Output the (x, y) coordinate of the center of the cell containing the given text.  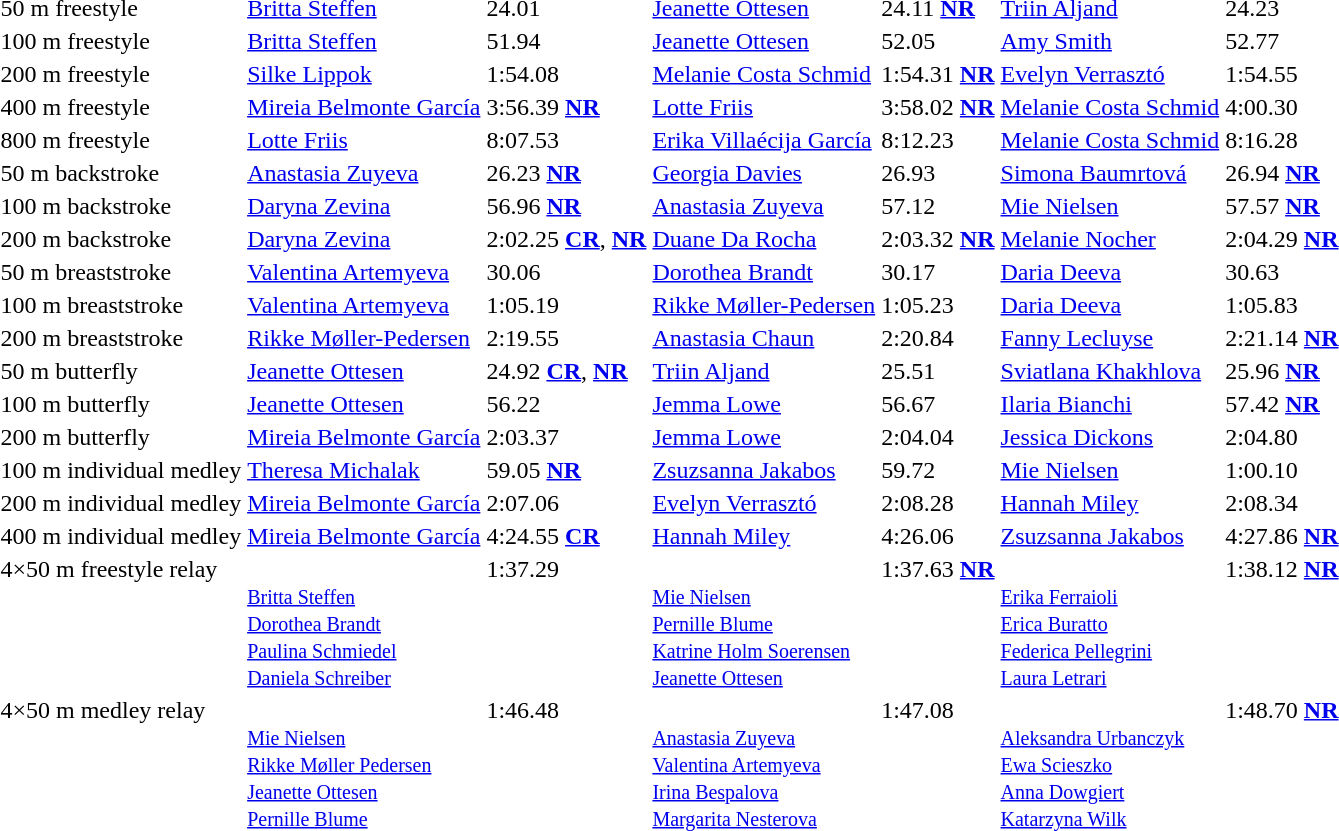
2:19.55 (566, 338)
25.51 (938, 371)
Theresa Michalak (364, 470)
2:03.32 NR (938, 239)
4:24.55 CR (566, 536)
2:20.84 (938, 338)
Sviatlana Khakhlova (1110, 371)
Fanny Lecluyse (1110, 338)
52.05 (938, 41)
Britta Steffen (364, 41)
Erika FerraioliErica BurattoFederica PellegriniLaura Letrari (1110, 623)
1:54.08 (566, 74)
30.17 (938, 272)
57.12 (938, 206)
30.06 (566, 272)
1:37.29 (566, 623)
51.94 (566, 41)
Triin Aljand (764, 371)
Erika Villaécija García (764, 140)
Duane Da Rocha (764, 239)
26.23 NR (566, 173)
56.67 (938, 404)
1:54.31 NR (938, 74)
3:58.02 NR (938, 107)
59.72 (938, 470)
1:05.23 (938, 305)
2:07.06 (566, 503)
8:07.53 (566, 140)
3:56.39 NR (566, 107)
Anastasia Chaun (764, 338)
Amy Smith (1110, 41)
Dorothea Brandt (764, 272)
2:02.25 CR, NR (566, 239)
Britta SteffenDorothea BrandtPaulina SchmiedelDaniela Schreiber (364, 623)
2:03.37 (566, 437)
59.05 NR (566, 470)
Mie NielsenPernille BlumeKatrine Holm SoerensenJeanette Ottesen (764, 623)
4:26.06 (938, 536)
56.96 NR (566, 206)
Melanie Nocher (1110, 239)
2:08.28 (938, 503)
Ilaria Bianchi (1110, 404)
1:37.63 NR (938, 623)
Georgia Davies (764, 173)
1:05.19 (566, 305)
Jessica Dickons (1110, 437)
2:04.04 (938, 437)
56.22 (566, 404)
26.93 (938, 173)
24.92 CR, NR (566, 371)
8:12.23 (938, 140)
Simona Baumrtová (1110, 173)
Silke Lippok (364, 74)
